Locate the cell with the specified text and output its (X, Y) center coordinate. 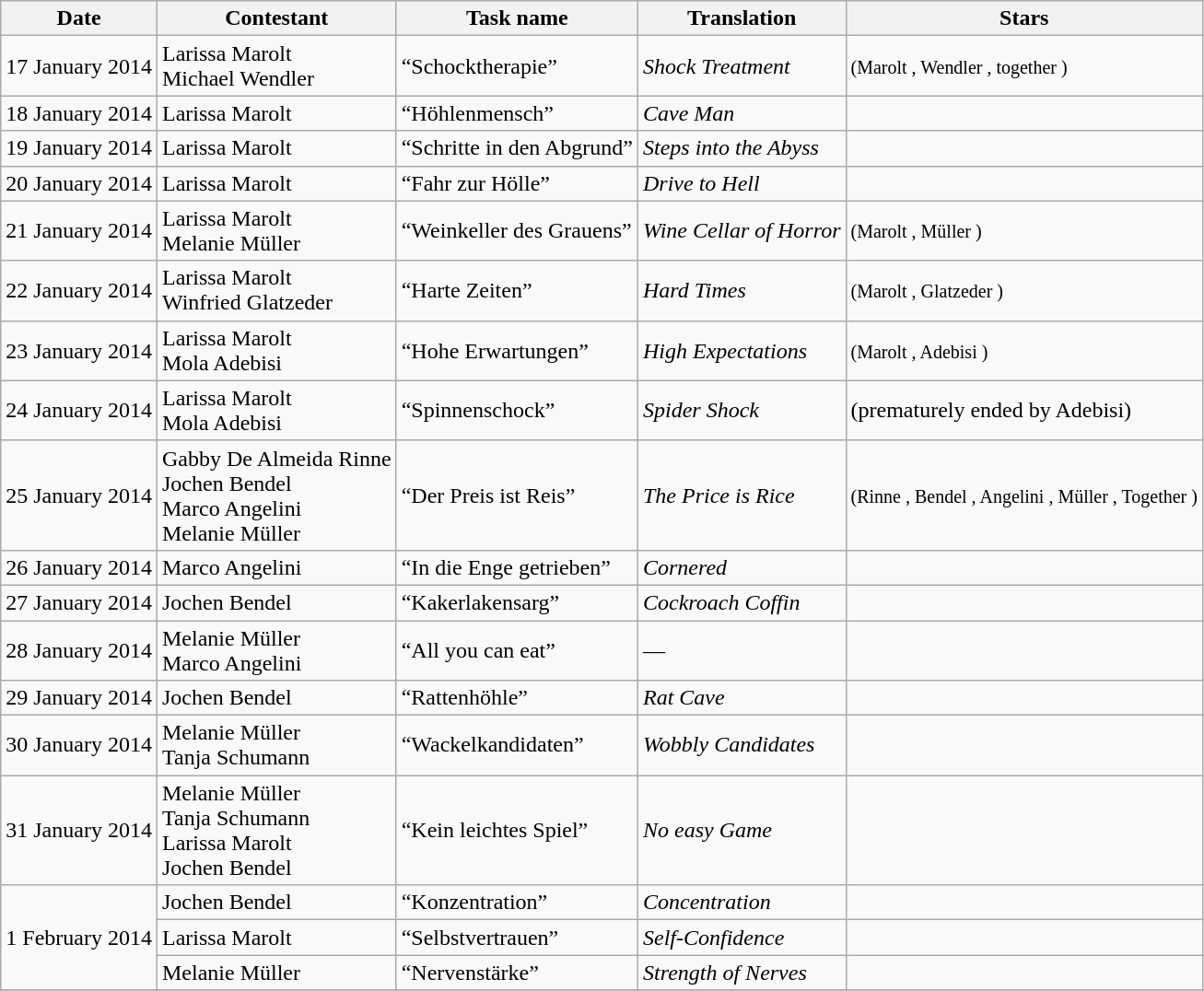
(prematurely ended by Adebisi) (1024, 411)
24 January 2014 (79, 411)
(Marolt , Müller ) (1024, 230)
Wobbly Candidates (742, 746)
Shock Treatment (742, 66)
30 January 2014 (79, 746)
1 February 2014 (79, 938)
19 January 2014 (79, 148)
“Nervenstärke” (517, 973)
Rat Cave (742, 698)
(Marolt , Wendler , together ) (1024, 66)
(Marolt , Adebisi ) (1024, 350)
“Rattenhöhle” (517, 698)
Larissa MaroltWinfried Glatzeder (276, 291)
“Wackelkandidaten” (517, 746)
“Selbstvertrauen” (517, 938)
Marco Angelini (276, 567)
“Harte Zeiten” (517, 291)
23 January 2014 (79, 350)
Cockroach Coffin (742, 602)
Wine Cellar of Horror (742, 230)
26 January 2014 (79, 567)
(Marolt , Glatzeder ) (1024, 291)
Melanie MüllerMarco Angelini (276, 650)
25 January 2014 (79, 495)
(Rinne , Bendel , Angelini , Müller , Together ) (1024, 495)
Cornered (742, 567)
Strength of Nerves (742, 973)
“All you can eat” (517, 650)
Melanie MüllerTanja Schumann (276, 746)
Larissa MaroltMelanie Müller (276, 230)
27 January 2014 (79, 602)
Translation (742, 18)
Melanie Müller (276, 973)
20 January 2014 (79, 183)
“Höhlenmensch” (517, 113)
“Fahr zur Hölle” (517, 183)
“Hohe Erwartungen” (517, 350)
“Weinkeller des Grauens” (517, 230)
17 January 2014 (79, 66)
“Spinnenschock” (517, 411)
Concentration (742, 903)
Cave Man (742, 113)
Contestant (276, 18)
High Expectations (742, 350)
“Schocktherapie” (517, 66)
Date (79, 18)
Steps into the Abyss (742, 148)
Spider Shock (742, 411)
18 January 2014 (79, 113)
Hard Times (742, 291)
Stars (1024, 18)
Task name (517, 18)
Gabby De Almeida RinneJochen BendelMarco AngeliniMelanie Müller (276, 495)
22 January 2014 (79, 291)
Self-Confidence (742, 938)
31 January 2014 (79, 831)
“Schritte in den Abgrund” (517, 148)
“Der Preis ist Reis” (517, 495)
21 January 2014 (79, 230)
— (742, 650)
“Kein leichtes Spiel” (517, 831)
“Konzentration” (517, 903)
Larissa MaroltMichael Wendler (276, 66)
Melanie MüllerTanja SchumannLarissa MaroltJochen Bendel (276, 831)
“In die Enge getrieben” (517, 567)
No easy Game (742, 831)
28 January 2014 (79, 650)
The Price is Rice (742, 495)
“Kakerlakensarg” (517, 602)
Drive to Hell (742, 183)
29 January 2014 (79, 698)
